Extract the (X, Y) coordinate from the center of the cell holding the provided text.  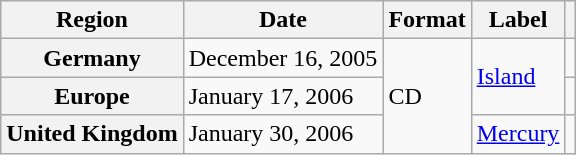
Format (427, 20)
Germany (92, 58)
Island (518, 77)
Label (518, 20)
December 16, 2005 (283, 58)
Mercury (518, 134)
United Kingdom (92, 134)
CD (427, 96)
January 17, 2006 (283, 96)
Date (283, 20)
Europe (92, 96)
January 30, 2006 (283, 134)
Region (92, 20)
